Return the (x, y) coordinate for the center point of the cell that contains the specified text.  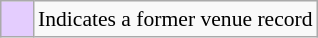
Indicates a former venue record (176, 19)
